Provide the (X, Y) coordinate of the cell's center where the given text is located.  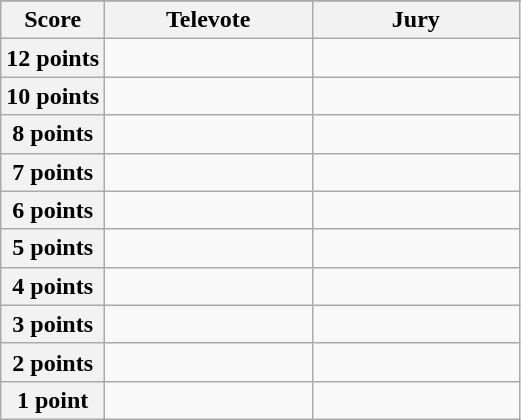
6 points (53, 210)
2 points (53, 362)
8 points (53, 134)
4 points (53, 286)
1 point (53, 400)
7 points (53, 172)
Score (53, 20)
5 points (53, 248)
12 points (53, 58)
Televote (209, 20)
10 points (53, 96)
3 points (53, 324)
Jury (416, 20)
